Find where the given text appears and provide that cell's center as (x, y) coordinate. 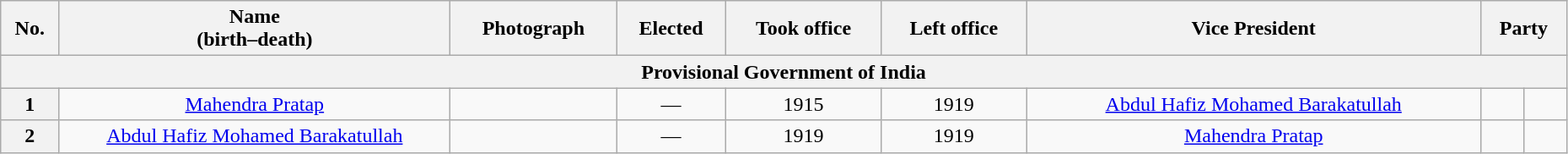
Elected (671, 29)
Took office (803, 29)
2 (30, 136)
No. (30, 29)
1915 (803, 104)
1 (30, 104)
Name(birth–death) (255, 29)
Vice President (1253, 29)
Photograph (533, 29)
Provisional Government of India (784, 72)
Party (1524, 29)
Left office (954, 29)
